Capture the cell that displays the provided text and extract its [X, Y] central coordinate. 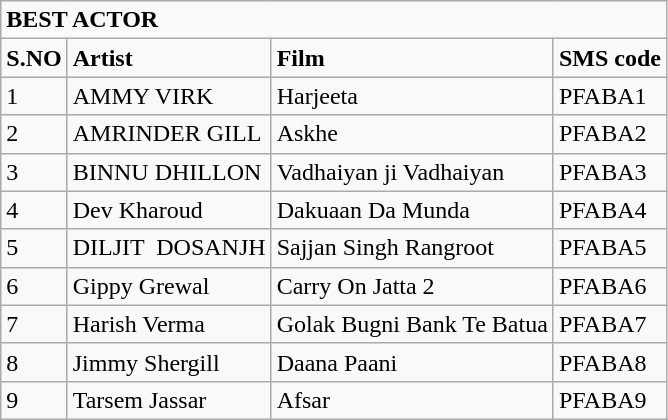
Sajjan Singh Rangroot [412, 248]
PFABA5 [610, 248]
PFABA8 [610, 362]
Gippy Grewal [169, 286]
PFABA3 [610, 172]
AMMY VIRK [169, 96]
PFABA2 [610, 134]
PFABA4 [610, 210]
5 [34, 248]
Film [412, 58]
BEST ACTOR [334, 20]
Askhe [412, 134]
7 [34, 324]
Artist [169, 58]
Harish Verma [169, 324]
Jimmy Shergill [169, 362]
2 [34, 134]
Tarsem Jassar [169, 400]
S.NO [34, 58]
Harjeeta [412, 96]
Dakuaan Da Munda [412, 210]
Vadhaiyan ji Vadhaiyan [412, 172]
DILJIT DOSANJH [169, 248]
6 [34, 286]
PFABA6 [610, 286]
BINNU DHILLON [169, 172]
Afsar [412, 400]
4 [34, 210]
8 [34, 362]
Carry On Jatta 2 [412, 286]
PFABA9 [610, 400]
Dev Kharoud [169, 210]
SMS code [610, 58]
1 [34, 96]
AMRINDER GILL [169, 134]
Daana Paani [412, 362]
PFABA7 [610, 324]
3 [34, 172]
9 [34, 400]
Golak Bugni Bank Te Batua [412, 324]
PFABA1 [610, 96]
